Search for the cell housing the specified text and yield its [x, y] center coordinate. 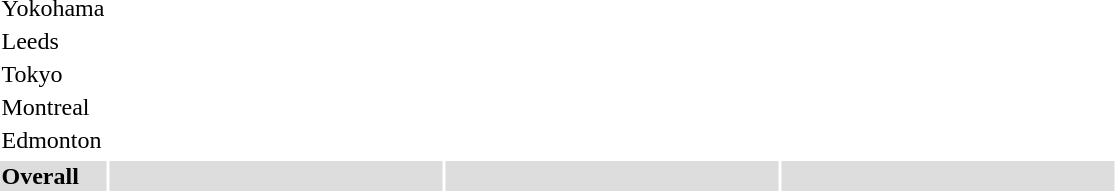
Montreal [53, 107]
Overall [53, 176]
Leeds [53, 41]
Tokyo [53, 74]
Edmonton [53, 140]
